Scan for the cell matching the given text and deliver its (x, y) coordinate at center. 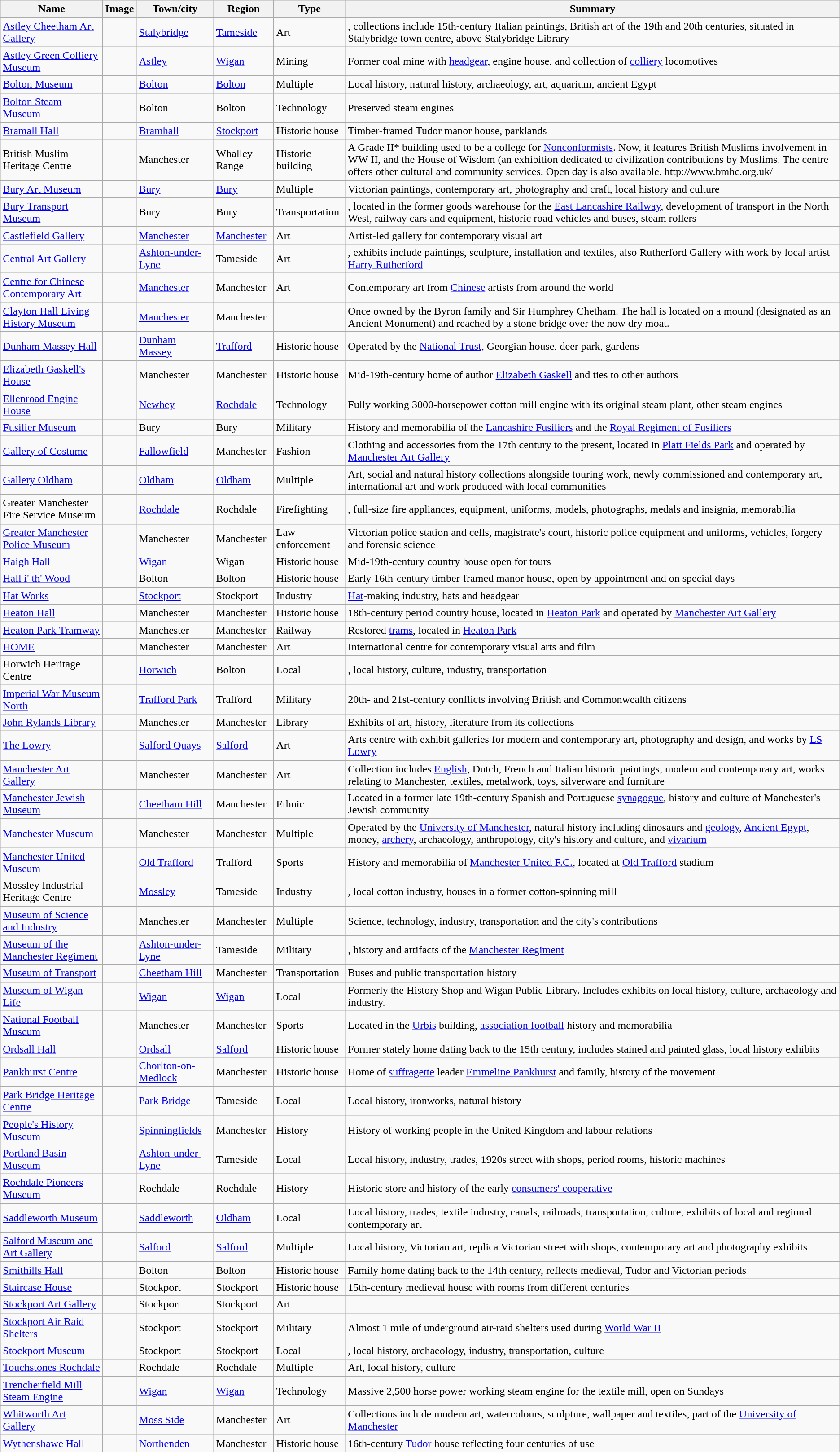
Ellenroad Engine House (52, 405)
Castlefield Gallery (52, 235)
, local cotton industry, houses in a former cotton-spinning mill (592, 891)
Trafford Park (175, 699)
Clothing and accessories from the 17th century to the present, located in Platt Fields Park and operated by Manchester Art Gallery (592, 451)
Old Trafford (175, 863)
Greater Manchester Fire Service Museum (52, 509)
Park Bridge (175, 1101)
Central Art Gallery (52, 259)
Salford Museum and Art Gallery (52, 1247)
16th-century Tudor house reflecting four centuries of use (592, 1443)
Home of suffragette leader Emmeline Pankhurst and family, history of the movement (592, 1072)
15th-century medieval house with rooms from different centuries (592, 1287)
History and memorabilia of the Lancashire Fusiliers and the Royal Regiment of Fusiliers (592, 428)
Town/city (175, 9)
Spinningfields (175, 1130)
Fully working 3000-horsepower cotton mill engine with its original steam plant, other steam engines (592, 405)
Firefighting (310, 509)
History and memorabilia of Manchester United F.C., located at Old Trafford stadium (592, 863)
Victorian paintings, contemporary art, photography and craft, local history and culture (592, 189)
John Rylands Library (52, 723)
Astley Green Colliery Museum (52, 61)
Stockport Art Gallery (52, 1304)
Manchester United Museum (52, 863)
Contemporary art from Chinese artists from around the world (592, 287)
Trencherfield Mill Steam Engine (52, 1391)
Mid-19th-century home of author Elizabeth Gaskell and ties to other authors (592, 375)
Artist-led gallery for contemporary visual art (592, 235)
The Lowry (52, 746)
Local history, Victorian art, replica Victorian street with shops, contemporary art and photography exhibits (592, 1247)
Ordsall (175, 1048)
Name (52, 9)
Restored trams, located in Heaton Park (592, 630)
Whalley Range (244, 160)
Collections include modern art, watercolours, sculpture, wallpaper and textiles, part of the University of Manchester (592, 1420)
Historic building (310, 160)
Early 16th-century timber-framed manor house, open by appointment and on special days (592, 579)
, history and artifacts of the Manchester Regiment (592, 950)
Bury Transport Museum (52, 212)
Arts centre with exhibit galleries for modern and contemporary art, photography and design, and works by LS Lowry (592, 746)
Exhibits of art, history, literature from its collections (592, 723)
Manchester Museum (52, 833)
British Muslim Heritage Centre (52, 160)
Moss Side (175, 1420)
Gallery Oldham (52, 480)
Staircase House (52, 1287)
Ordsall Hall (52, 1048)
20th- and 21st-century conflicts involving British and Commonwealth citizens (592, 699)
Portland Basin Museum (52, 1160)
Local history, trades, textile industry, canals, railroads, transportation, culture, exhibits of local and regional contemporary art (592, 1218)
Astley Cheetham Art Gallery (52, 32)
Elizabeth Gaskell's House (52, 375)
Heaton Park Tramway (52, 630)
Hat-making industry, hats and headgear (592, 596)
Preserved steam engines (592, 108)
Science, technology, industry, transportation and the city's contributions (592, 921)
Local history, industry, trades, 1920s street with shops, period rooms, historic machines (592, 1160)
Victorian police station and cells, magistrate's court, historic police equipment and uniforms, vehicles, forgery and forensic science (592, 539)
Located in the Urbis building, association football history and memorabilia (592, 1025)
Buses and public transportation history (592, 973)
Museum of Transport (52, 973)
Hat Works (52, 596)
Hall i' th' Wood (52, 579)
Touchstones Rochdale (52, 1368)
Bolton Museum (52, 84)
Fashion (310, 451)
Stockport Air Raid Shelters (52, 1328)
HOME (52, 647)
History of working people in the United Kingdom and labour relations (592, 1130)
Formerly the History Shop and Wigan Public Library. Includes exhibits on local history, culture, archaeology and industry. (592, 996)
Type (310, 9)
Northenden (175, 1443)
Clayton Hall Living History Museum (52, 317)
Heaton Hall (52, 613)
Whitworth Art Gallery (52, 1420)
, local history, culture, industry, transportation (592, 670)
Art, local history, culture (592, 1368)
Mossley (175, 891)
Imperial War Museum North (52, 699)
18th-century period country house, located in Heaton Park and operated by Manchester Art Gallery (592, 613)
Historic store and history of the early consumers' cooperative (592, 1189)
Haigh Hall (52, 561)
Former coal mine with headgear, engine house, and collection of colliery locomotives (592, 61)
Astley (175, 61)
Located in a former late 19th-century Spanish and Portuguese synagogue, history and culture of Manchester's Jewish community (592, 804)
Mid-19th-century country house open for tours (592, 561)
Image (119, 9)
Massive 2,500 horse power working steam engine for the textile mill, open on Sundays (592, 1391)
Bramhall (175, 131)
Saddleworth (175, 1218)
Fallowfield (175, 451)
Manchester Jewish Museum (52, 804)
Bury Art Museum (52, 189)
Gallery of Costume (52, 451)
Manchester Art Gallery (52, 775)
Centre for Chinese Contemporary Art (52, 287)
, local history, archaeology, industry, transportation, culture (592, 1351)
Salford Quays (175, 746)
Smithills Hall (52, 1270)
Horwich Heritage Centre (52, 670)
Wythenshawe Hall (52, 1443)
Horwich (175, 670)
National Football Museum (52, 1025)
Dunham Massey Hall (52, 347)
Saddleworth Museum (52, 1218)
Chorlton-on-Medlock (175, 1072)
Law enforcement (310, 539)
Region (244, 9)
Bolton Steam Museum (52, 108)
Almost 1 mile of underground air-raid shelters used during World War II (592, 1328)
, full-size fire appliances, equipment, uniforms, models, photographs, medals and insignia, memorabilia (592, 509)
Summary (592, 9)
Mossley Industrial Heritage Centre (52, 891)
Library (310, 723)
Operated by the National Trust, Georgian house, deer park, gardens (592, 347)
Dunham Massey (175, 347)
Park Bridge Heritage Centre (52, 1101)
Railway (310, 630)
Local history, natural history, archaeology, art, aquarium, ancient Egypt (592, 84)
Fusilier Museum (52, 428)
Museum of Science and Industry (52, 921)
Family home dating back to the 14th century, reflects medieval, Tudor and Victorian periods (592, 1270)
Stalybridge (175, 32)
Rochdale Pioneers Museum (52, 1189)
Local history, ironworks, natural history (592, 1101)
People's History Museum (52, 1130)
Pankhurst Centre (52, 1072)
International centre for contemporary visual arts and film (592, 647)
Mining (310, 61)
Stockport Museum (52, 1351)
, exhibits include paintings, sculpture, installation and textiles, also Rutherford Gallery with work by local artist Harry Rutherford (592, 259)
Bramall Hall (52, 131)
Ethnic (310, 804)
Timber-framed Tudor manor house, parklands (592, 131)
Greater Manchester Police Museum (52, 539)
Newhey (175, 405)
Museum of the Manchester Regiment (52, 950)
Former stately home dating back to the 15th century, includes stained and painted glass, local history exhibits (592, 1048)
Museum of Wigan Life (52, 996)
